For the text-containing cell, return its midpoint in [x, y] coordinate format. 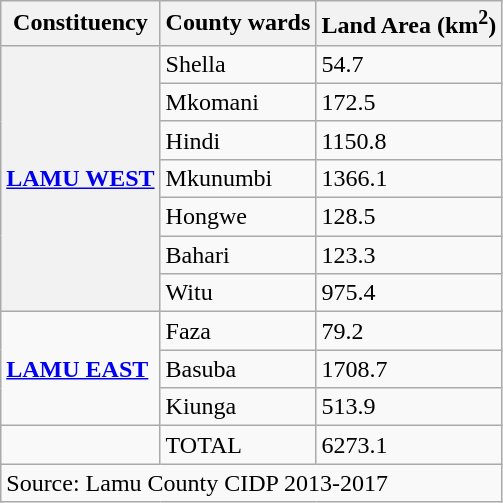
Source: Lamu County CIDP 2013-2017 [252, 483]
1366.1 [409, 178]
Mkunumbi [238, 178]
Constituency [80, 24]
Mkomani [238, 102]
513.9 [409, 407]
Witu [238, 293]
Shella [238, 64]
Hongwe [238, 217]
County wards [238, 24]
LAMU WEST [80, 178]
79.2 [409, 331]
172.5 [409, 102]
6273.1 [409, 445]
Bahari [238, 255]
975.4 [409, 293]
Faza [238, 331]
1708.7 [409, 369]
54.7 [409, 64]
123.3 [409, 255]
Kiunga [238, 407]
LAMU EAST [80, 369]
TOTAL [238, 445]
Land Area (km2) [409, 24]
128.5 [409, 217]
Basuba [238, 369]
Hindi [238, 140]
1150.8 [409, 140]
